Output the (x, y) coordinate of the center of the cell containing the given text.  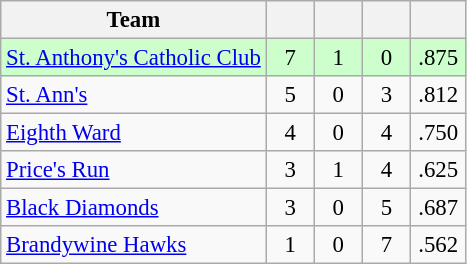
Eighth Ward (134, 133)
Brandywine Hawks (134, 245)
.750 (438, 133)
.812 (438, 95)
Price's Run (134, 170)
Black Diamonds (134, 208)
.687 (438, 208)
St. Anthony's Catholic Club (134, 58)
.562 (438, 245)
.625 (438, 170)
St. Ann's (134, 95)
Team (134, 20)
.875 (438, 58)
